Provide the [X, Y] coordinate of the cell's center where the given text is located.  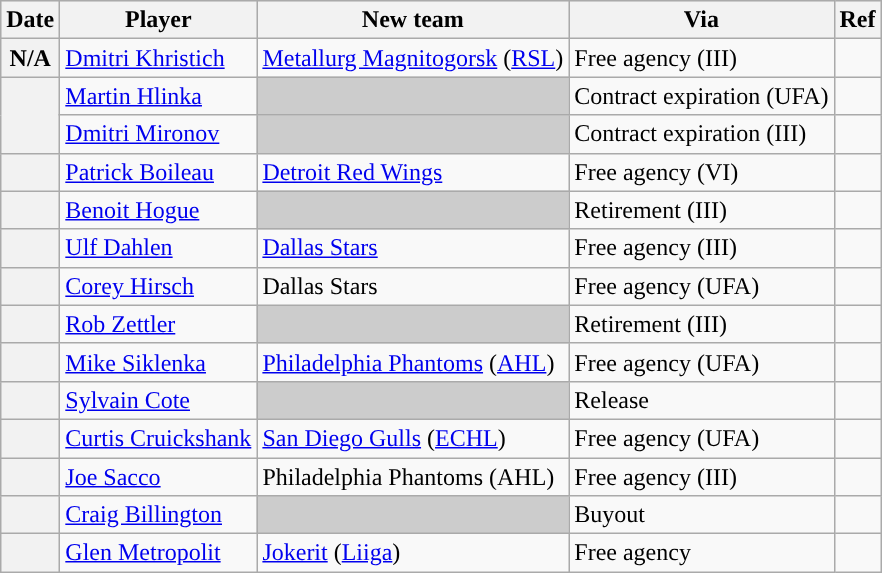
Release [702, 400]
Jokerit (Liiga) [413, 553]
Corey Hirsch [158, 286]
Glen Metropolit [158, 553]
Detroit Red Wings [413, 172]
Via [702, 20]
Curtis Cruickshank [158, 438]
San Diego Gulls (ECHL) [413, 438]
Benoit Hogue [158, 210]
Rob Zettler [158, 324]
Date [30, 20]
New team [413, 20]
Patrick Boileau [158, 172]
Metallurg Magnitogorsk (RSL) [413, 58]
Joe Sacco [158, 477]
Sylvain Cote [158, 400]
Contract expiration (III) [702, 134]
Mike Siklenka [158, 362]
Dmitri Mironov [158, 134]
Buyout [702, 515]
Dmitri Khristich [158, 58]
Contract expiration (UFA) [702, 96]
Ref [858, 20]
Free agency [702, 553]
Martin Hlinka [158, 96]
N/A [30, 58]
Free agency (VI) [702, 172]
Player [158, 20]
Craig Billington [158, 515]
Ulf Dahlen [158, 248]
